Identify which cell holds the provided text, then report its (X, Y) central coordinate. 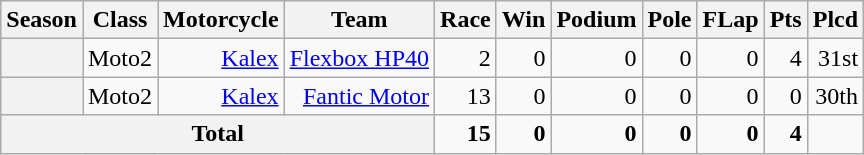
Race (466, 20)
13 (466, 96)
Class (120, 20)
Motorcycle (222, 20)
FLap (730, 20)
30th (835, 96)
Podium (596, 20)
Win (524, 20)
Team (359, 20)
2 (466, 58)
Pts (786, 20)
Fantic Motor (359, 96)
Plcd (835, 20)
Season (42, 20)
Pole (670, 20)
31st (835, 58)
Flexbox HP40 (359, 58)
15 (466, 134)
Total (218, 134)
